Return the [x, y] coordinate for the center point of the cell that contains the specified text.  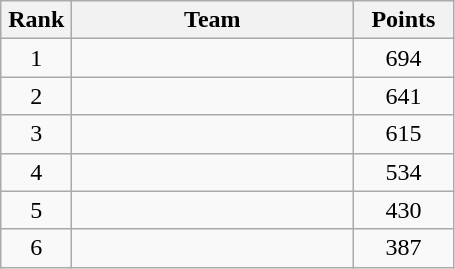
4 [36, 172]
1 [36, 58]
534 [404, 172]
694 [404, 58]
387 [404, 248]
641 [404, 96]
6 [36, 248]
Rank [36, 20]
3 [36, 134]
2 [36, 96]
615 [404, 134]
Team [212, 20]
430 [404, 210]
5 [36, 210]
Points [404, 20]
